Return the (X, Y) coordinate for the center point of the cell that contains the specified text.  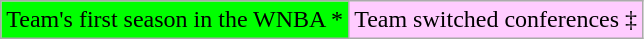
Team's first season in the WNBA * (175, 20)
Team switched conferences ‡ (496, 20)
